Provide the [X, Y] coordinate of the cell's center where the given text is located.  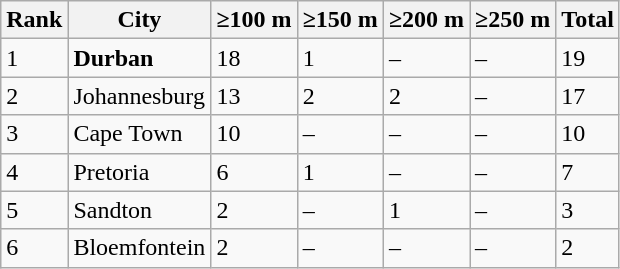
≥250 m [513, 20]
4 [34, 172]
18 [254, 58]
City [140, 20]
Sandton [140, 210]
Bloemfontein [140, 248]
Rank [34, 20]
≥150 m [340, 20]
Johannesburg [140, 96]
17 [588, 96]
7 [588, 172]
Durban [140, 58]
Total [588, 20]
≥200 m [426, 20]
≥100 m [254, 20]
Pretoria [140, 172]
13 [254, 96]
19 [588, 58]
Cape Town [140, 134]
5 [34, 210]
